Find where the given text appears and provide that cell's center as [X, Y] coordinate. 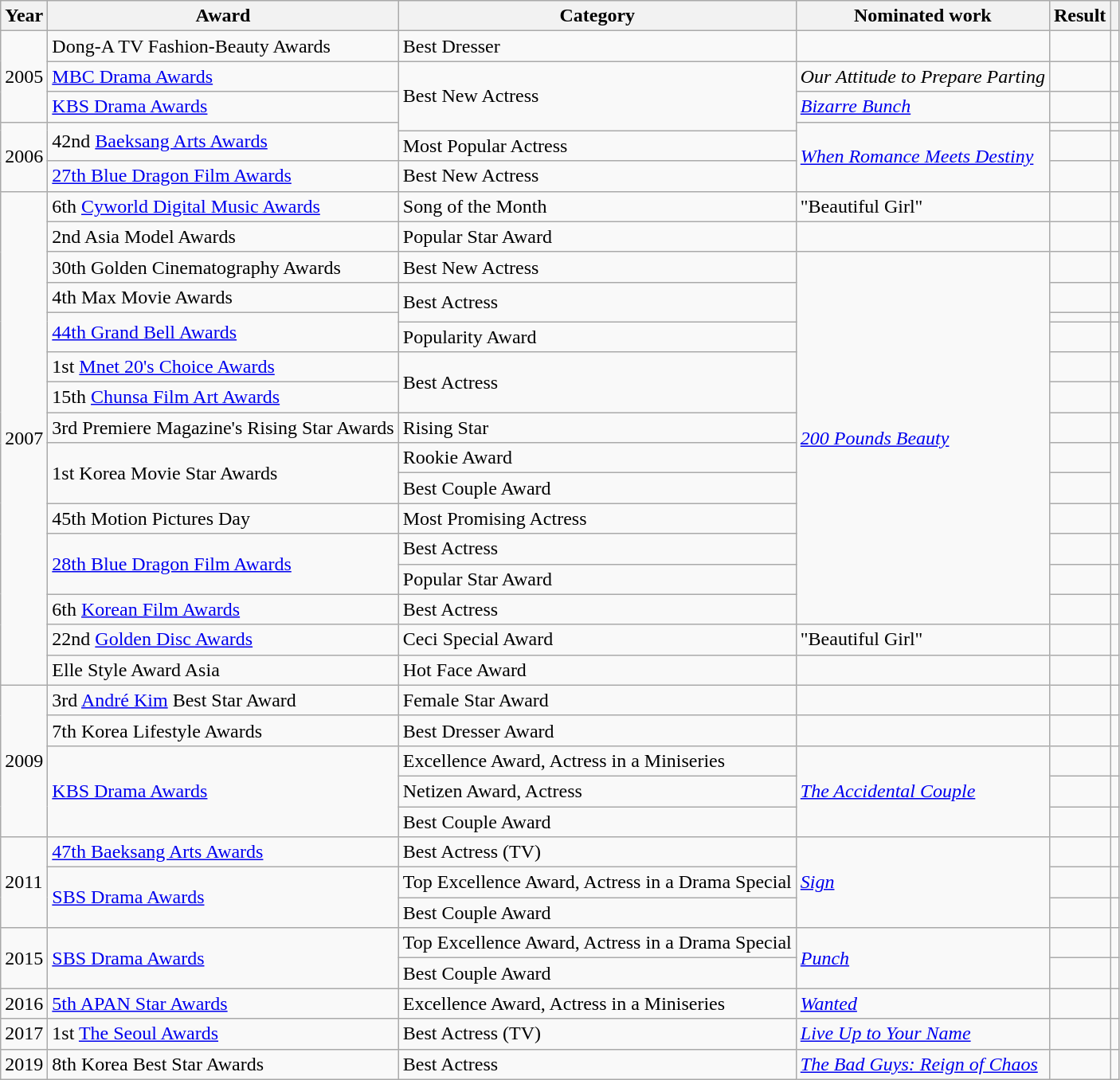
7th Korea Lifestyle Awards [223, 730]
8th Korea Best Star Awards [223, 1064]
Netizen Award, Actress [597, 791]
27th Blue Dragon Film Awards [223, 176]
2019 [24, 1064]
The Bad Guys: Reign of Chaos [922, 1064]
Punch [922, 958]
2nd Asia Model Awards [223, 237]
15th Chunsa Film Art Awards [223, 397]
Dong-A TV Fashion-Beauty Awards [223, 46]
Our Attitude to Prepare Parting [922, 76]
2015 [24, 958]
3rd André Kim Best Star Award [223, 700]
Sign [922, 882]
5th APAN Star Awards [223, 1004]
6th Cyworld Digital Music Awards [223, 206]
2011 [24, 882]
22nd Golden Disc Awards [223, 640]
44th Grand Bell Awards [223, 331]
2007 [24, 438]
2005 [24, 76]
Female Star Award [597, 700]
Year [24, 16]
Rising Star [597, 428]
Bizarre Bunch [922, 107]
Song of the Month [597, 206]
1st Korea Movie Star Awards [223, 473]
30th Golden Cinematography Awards [223, 267]
2009 [24, 761]
4th Max Movie Awards [223, 297]
1st Mnet 20's Choice Awards [223, 367]
Award [223, 16]
Best Dresser [597, 46]
2016 [24, 1004]
Wanted [922, 1004]
Hot Face Award [597, 670]
3rd Premiere Magazine's Rising Star Awards [223, 428]
200 Pounds Beauty [922, 438]
Elle Style Award Asia [223, 670]
45th Motion Pictures Day [223, 518]
2017 [24, 1034]
28th Blue Dragon Film Awards [223, 564]
2006 [24, 156]
Popularity Award [597, 337]
42nd Baeksang Arts Awards [223, 142]
Nominated work [922, 16]
Result [1079, 16]
Category [597, 16]
Best Dresser Award [597, 730]
Live Up to Your Name [922, 1034]
MBC Drama Awards [223, 76]
47th Baeksang Arts Awards [223, 852]
Most Promising Actress [597, 518]
When Romance Meets Destiny [922, 156]
Most Popular Actress [597, 146]
Ceci Special Award [597, 640]
The Accidental Couple [922, 791]
1st The Seoul Awards [223, 1034]
Rookie Award [597, 458]
6th Korean Film Awards [223, 609]
